Extract the [X, Y] coordinate from the center of the cell holding the provided text.  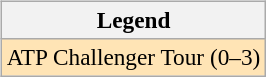
Legend [133, 20]
ATP Challenger Tour (0–3) [133, 57]
